From the cell containing the given text, extract its center point as [x, y] coordinate. 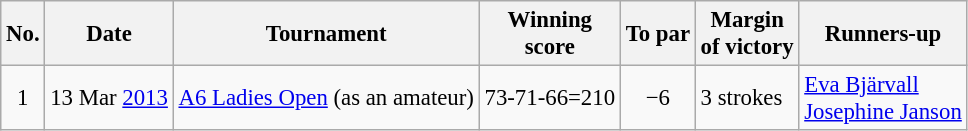
Date [109, 34]
Eva Bjärvall Josephine Janson [883, 98]
Winningscore [550, 34]
13 Mar 2013 [109, 98]
73-71-66=210 [550, 98]
Tournament [326, 34]
−6 [658, 98]
A6 Ladies Open (as an amateur) [326, 98]
To par [658, 34]
3 strokes [747, 98]
Marginof victory [747, 34]
1 [23, 98]
No. [23, 34]
Runners-up [883, 34]
